Output the [x, y] coordinate of the center of the cell containing the given text.  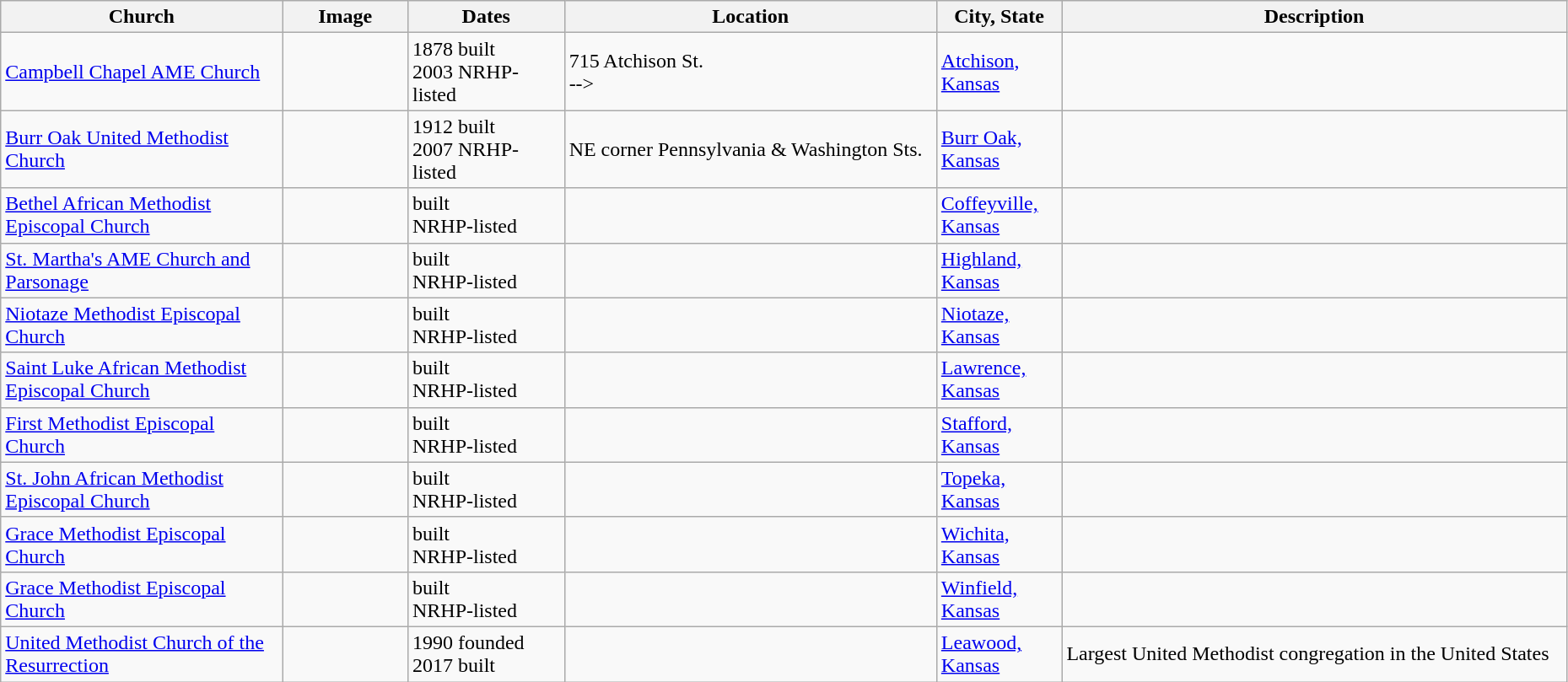
Location [751, 17]
Image [346, 17]
Description [1314, 17]
Stafford, Kansas [999, 435]
Winfield, Kansas [999, 599]
Lawrence, Kansas [999, 379]
Wichita, Kansas [999, 545]
Saint Luke African Methodist Episcopal Church [142, 379]
St. Martha's AME Church and Parsonage [142, 270]
Highland, Kansas [999, 270]
Bethel African Methodist Episcopal Church [142, 216]
St. John African Methodist Episcopal Church [142, 489]
NE corner Pennsylvania & Washington Sts. [751, 149]
Burr Oak, Kansas [999, 149]
Church [142, 17]
715 Atchison St. --> [751, 72]
1912 built2007 NRHP-listed [486, 149]
Leawood, Kansas [999, 654]
Niotaze Methodist Episcopal Church [142, 325]
First Methodist Episcopal Church [142, 435]
Topeka, Kansas [999, 489]
Burr Oak United Methodist Church [142, 149]
Atchison, Kansas [999, 72]
City, State [999, 17]
Niotaze, Kansas [999, 325]
Largest United Methodist congregation in the United States [1314, 654]
Campbell Chapel AME Church [142, 72]
1990 founded2017 built [486, 654]
Coffeyville, Kansas [999, 216]
1878 built2003 NRHP-listed [486, 72]
United Methodist Church of the Resurrection [142, 654]
Dates [486, 17]
